Search for the cell housing the specified text and yield its [x, y] center coordinate. 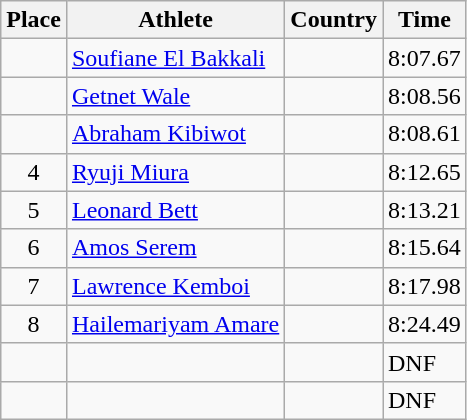
7 [34, 286]
8:17.98 [424, 286]
Lawrence Kemboi [175, 286]
8:12.65 [424, 172]
8:07.67 [424, 58]
8:08.56 [424, 96]
Soufiane El Bakkali [175, 58]
Hailemariyam Amare [175, 324]
8:08.61 [424, 134]
Abraham Kibiwot [175, 134]
Country [334, 20]
Athlete [175, 20]
6 [34, 248]
4 [34, 172]
8:13.21 [424, 210]
8:24.49 [424, 324]
Getnet Wale [175, 96]
Leonard Bett [175, 210]
Time [424, 20]
5 [34, 210]
Place [34, 20]
8:15.64 [424, 248]
8 [34, 324]
Ryuji Miura [175, 172]
Amos Serem [175, 248]
